Identify which cell holds the provided text, then report its (x, y) central coordinate. 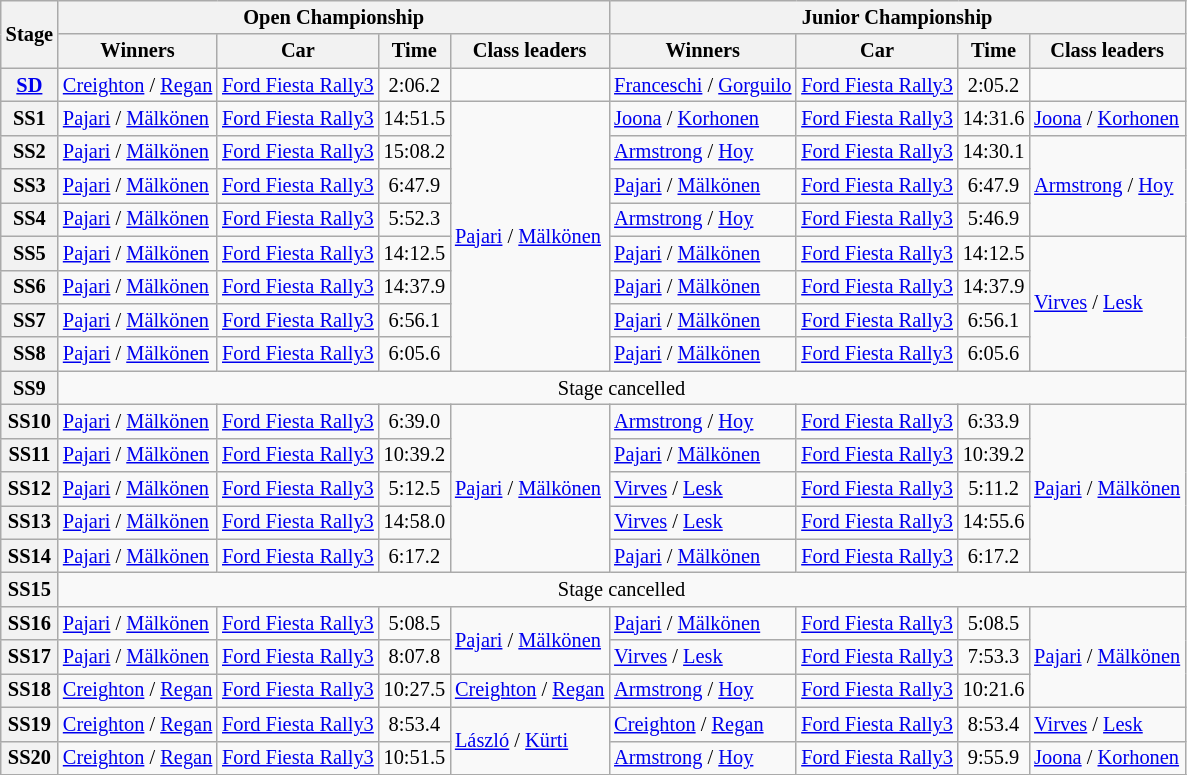
SS4 (30, 219)
5:52.3 (414, 219)
14:51.5 (414, 118)
SS7 (30, 320)
László / Kürti (530, 740)
14:31.6 (994, 118)
Franceschi / Gorguilo (702, 85)
10:27.5 (414, 690)
SS2 (30, 152)
5:11.2 (994, 489)
SS6 (30, 287)
Junior Championship (897, 17)
14:58.0 (414, 522)
10:51.5 (414, 758)
15:08.2 (414, 152)
SS15 (30, 589)
8:07.8 (414, 657)
14:30.1 (994, 152)
SS9 (30, 388)
9:55.9 (994, 758)
SS1 (30, 118)
SS18 (30, 690)
SS8 (30, 354)
SS12 (30, 489)
Open Championship (334, 17)
SS17 (30, 657)
SS5 (30, 253)
SS20 (30, 758)
SD (30, 85)
SS13 (30, 522)
7:53.3 (994, 657)
14:55.6 (994, 522)
6:33.9 (994, 421)
2:06.2 (414, 85)
SS14 (30, 556)
Stage (30, 34)
5:46.9 (994, 219)
2:05.2 (994, 85)
SS10 (30, 421)
SS3 (30, 186)
SS11 (30, 455)
SS16 (30, 623)
5:12.5 (414, 489)
10:21.6 (994, 690)
SS19 (30, 724)
6:39.0 (414, 421)
